Locate the cell with the specified text and output its (X, Y) center coordinate. 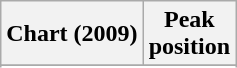
Peakposition (189, 34)
Chart (2009) (72, 34)
